Capture the cell that displays the provided text and extract its [X, Y] central coordinate. 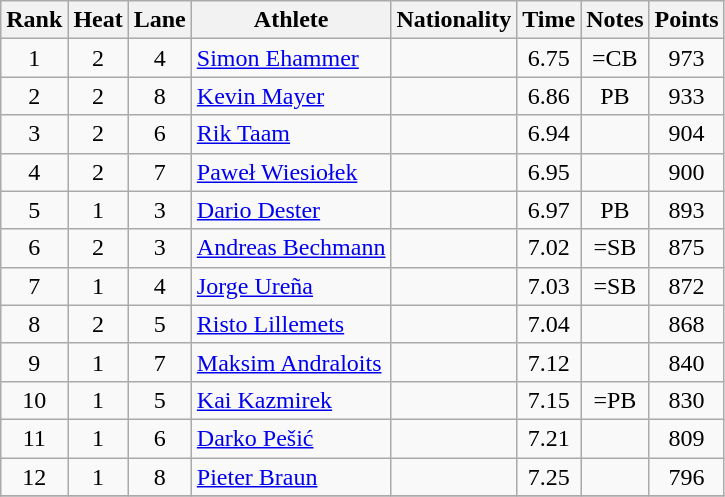
973 [686, 58]
904 [686, 134]
Paweł Wiesiołek [291, 172]
Andreas Bechmann [291, 248]
840 [686, 362]
875 [686, 248]
830 [686, 400]
12 [34, 477]
9 [34, 362]
6.75 [549, 58]
796 [686, 477]
Nationality [454, 20]
Rik Taam [291, 134]
Jorge Ureña [291, 286]
Points [686, 20]
Rank [34, 20]
7.02 [549, 248]
10 [34, 400]
Pieter Braun [291, 477]
Time [549, 20]
Kai Kazmirek [291, 400]
7.15 [549, 400]
7.04 [549, 324]
Simon Ehammer [291, 58]
11 [34, 438]
933 [686, 96]
Heat [98, 20]
Maksim Andraloits [291, 362]
6.95 [549, 172]
Athlete [291, 20]
7.25 [549, 477]
7.12 [549, 362]
809 [686, 438]
868 [686, 324]
6.97 [549, 210]
Risto Lillemets [291, 324]
Notes [615, 20]
7.03 [549, 286]
Lane [160, 20]
900 [686, 172]
=PB [615, 400]
7.21 [549, 438]
=CB [615, 58]
6.86 [549, 96]
6.94 [549, 134]
Dario Dester [291, 210]
Darko Pešić [291, 438]
Kevin Mayer [291, 96]
872 [686, 286]
893 [686, 210]
